For the text-containing cell, return its midpoint in (X, Y) coordinate format. 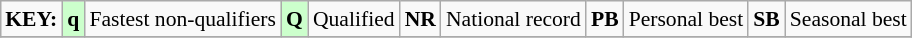
National record (514, 19)
SB (766, 19)
Fastest non-qualifiers (182, 19)
NR (420, 19)
Personal best (686, 19)
Qualified (354, 19)
KEY: (31, 19)
Q (294, 19)
PB (605, 19)
Seasonal best (848, 19)
q (73, 19)
